Return [X, Y] of the center of cell containing provided text 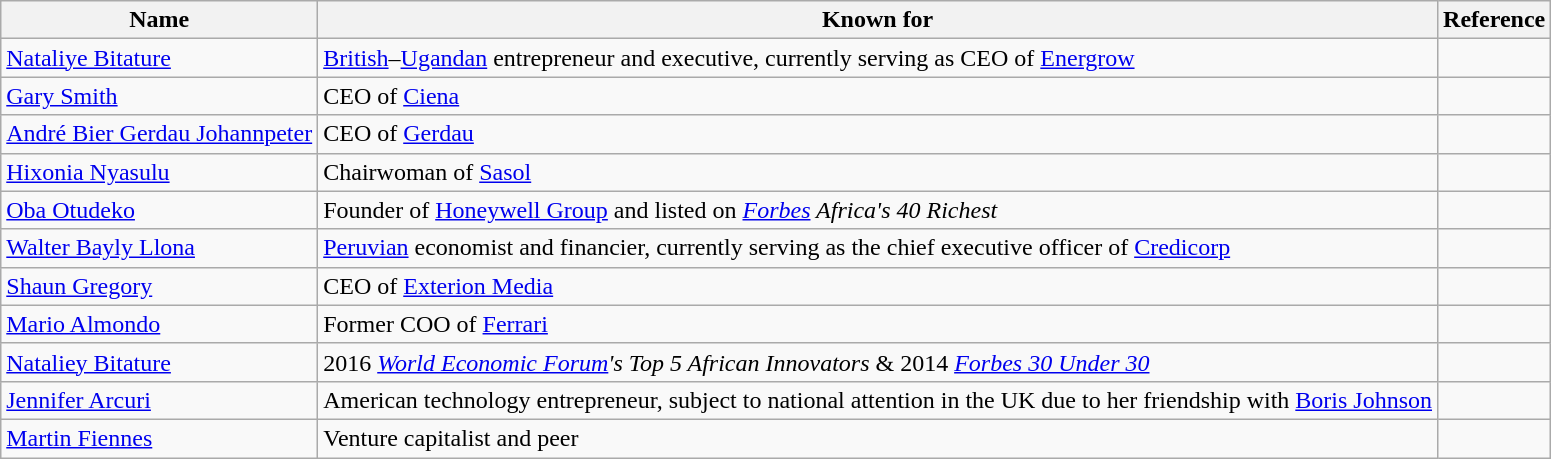
CEO of Exterion Media [878, 286]
American technology entrepreneur, subject to national attention in the UK due to her friendship with Boris Johnson [878, 400]
Walter Bayly Llona [160, 248]
Peruvian economist and financier, currently serving as the chief executive officer of Credicorp [878, 248]
Jennifer Arcuri [160, 400]
Chairwoman of Sasol [878, 172]
Name [160, 20]
Shaun Gregory [160, 286]
Former COO of Ferrari [878, 324]
Mario Almondo [160, 324]
Gary Smith [160, 96]
Founder of Honeywell Group and listed on Forbes Africa's 40 Richest [878, 210]
Oba Otudeko [160, 210]
British–Ugandan entrepreneur and executive, currently serving as CEO of Energrow [878, 58]
CEO of Ciena [878, 96]
Reference [1494, 20]
Known for [878, 20]
Martin Fiennes [160, 438]
André Bier Gerdau Johannpeter [160, 134]
Venture capitalist and peer [878, 438]
2016 World Economic Forum's Top 5 African Innovators & 2014 Forbes 30 Under 30 [878, 362]
Nataliye Bitature [160, 58]
Nataliey Bitature [160, 362]
Hixonia Nyasulu [160, 172]
CEO of Gerdau [878, 134]
